Provide the [X, Y] coordinate of the cell's center where the given text is located.  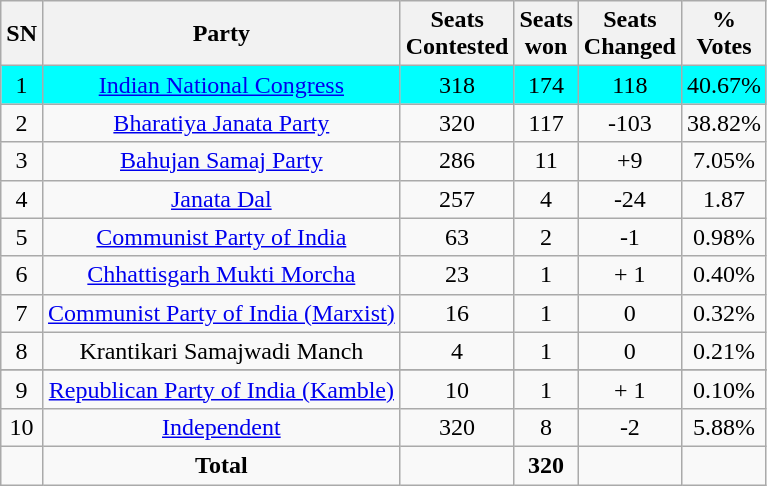
7.05% [724, 161]
174 [546, 85]
-24 [630, 199]
Independent [221, 427]
40.67% [724, 85]
117 [546, 123]
7 [22, 313]
+9 [630, 161]
0.21% [724, 351]
63 [457, 237]
0.98% [724, 237]
Republican Party of India (Kamble) [221, 389]
23 [457, 275]
118 [630, 85]
%Votes [724, 34]
38.82% [724, 123]
5 [22, 237]
1.87 [724, 199]
Party [221, 34]
Janata Dal [221, 199]
286 [457, 161]
Communist Party of India (Marxist) [221, 313]
5.88% [724, 427]
Total [221, 465]
-103 [630, 123]
Bahujan Samaj Party [221, 161]
6 [22, 275]
Chhattisgarh Mukti Morcha [221, 275]
9 [22, 389]
SeatsContested [457, 34]
3 [22, 161]
257 [457, 199]
16 [457, 313]
Indian National Congress [221, 85]
Krantikari Samajwadi Manch [221, 351]
11 [546, 161]
0.32% [724, 313]
Seats Changed [630, 34]
0.40% [724, 275]
Bharatiya Janata Party [221, 123]
SN [22, 34]
0.10% [724, 389]
-2 [630, 427]
318 [457, 85]
-1 [630, 237]
Seatswon [546, 34]
Communist Party of India [221, 237]
